Search for the cell housing the specified text and yield its [X, Y] center coordinate. 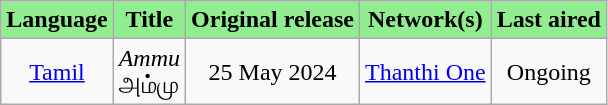
Thanthi One [426, 72]
Tamil [57, 72]
Original release [273, 20]
Last aired [548, 20]
Network(s) [426, 20]
25 May 2024 [273, 72]
Ongoing [548, 72]
Language [57, 20]
Ammu அம்மு [149, 72]
Title [149, 20]
